Provide the [X, Y] coordinate of the cell's center where the given text is located.  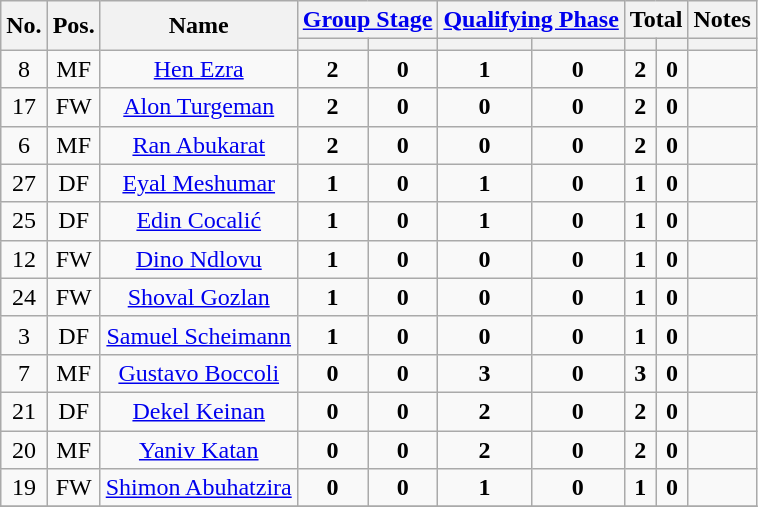
21 [24, 411]
Dekel Keinan [198, 411]
Pos. [74, 26]
Qualifying Phase [531, 20]
Yaniv Katan [198, 449]
6 [24, 145]
24 [24, 297]
Eyal Meshumar [198, 183]
12 [24, 259]
7 [24, 373]
20 [24, 449]
Ran Abukarat [198, 145]
Hen Ezra [198, 69]
25 [24, 221]
Edin Cocalić [198, 221]
Samuel Scheimann [198, 335]
8 [24, 69]
Notes [722, 20]
Name [198, 26]
Dino Ndlovu [198, 259]
Group Stage [368, 20]
19 [24, 488]
17 [24, 107]
Alon Turgeman [198, 107]
Gustavo Boccoli [198, 373]
Shimon Abuhatzira [198, 488]
No. [24, 26]
27 [24, 183]
Total [656, 20]
Shoval Gozlan [198, 297]
